Extract the [X, Y] coordinate from the center of the cell holding the provided text.  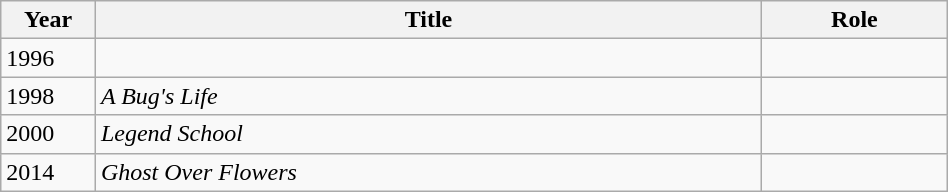
1998 [48, 96]
Ghost Over Flowers [428, 172]
2014 [48, 172]
Legend School [428, 134]
Title [428, 20]
A Bug's Life [428, 96]
2000 [48, 134]
Year [48, 20]
Role [855, 20]
1996 [48, 58]
